Determine the [x, y] coordinate at the center of the cell enclosing the given text.  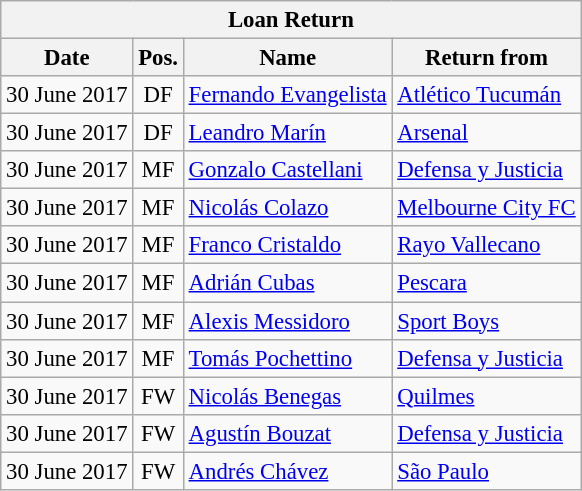
Adrián Cubas [288, 283]
Andrés Chávez [288, 471]
Date [67, 58]
Quilmes [486, 396]
Arsenal [486, 133]
Fernando Evangelista [288, 95]
Leandro Marín [288, 133]
Melbourne City FC [486, 208]
Tomás Pochettino [288, 358]
Gonzalo Castellani [288, 170]
Return from [486, 58]
Rayo Vallecano [486, 245]
Loan Return [291, 20]
Nicolás Benegas [288, 396]
Franco Cristaldo [288, 245]
Pos. [158, 58]
Pescara [486, 283]
Sport Boys [486, 321]
Name [288, 58]
Agustín Bouzat [288, 433]
Atlético Tucumán [486, 95]
São Paulo [486, 471]
Alexis Messidoro [288, 321]
Nicolás Colazo [288, 208]
